Pinpoint the cell where the given text exists, returning its (X, Y) midpoint coordinate. 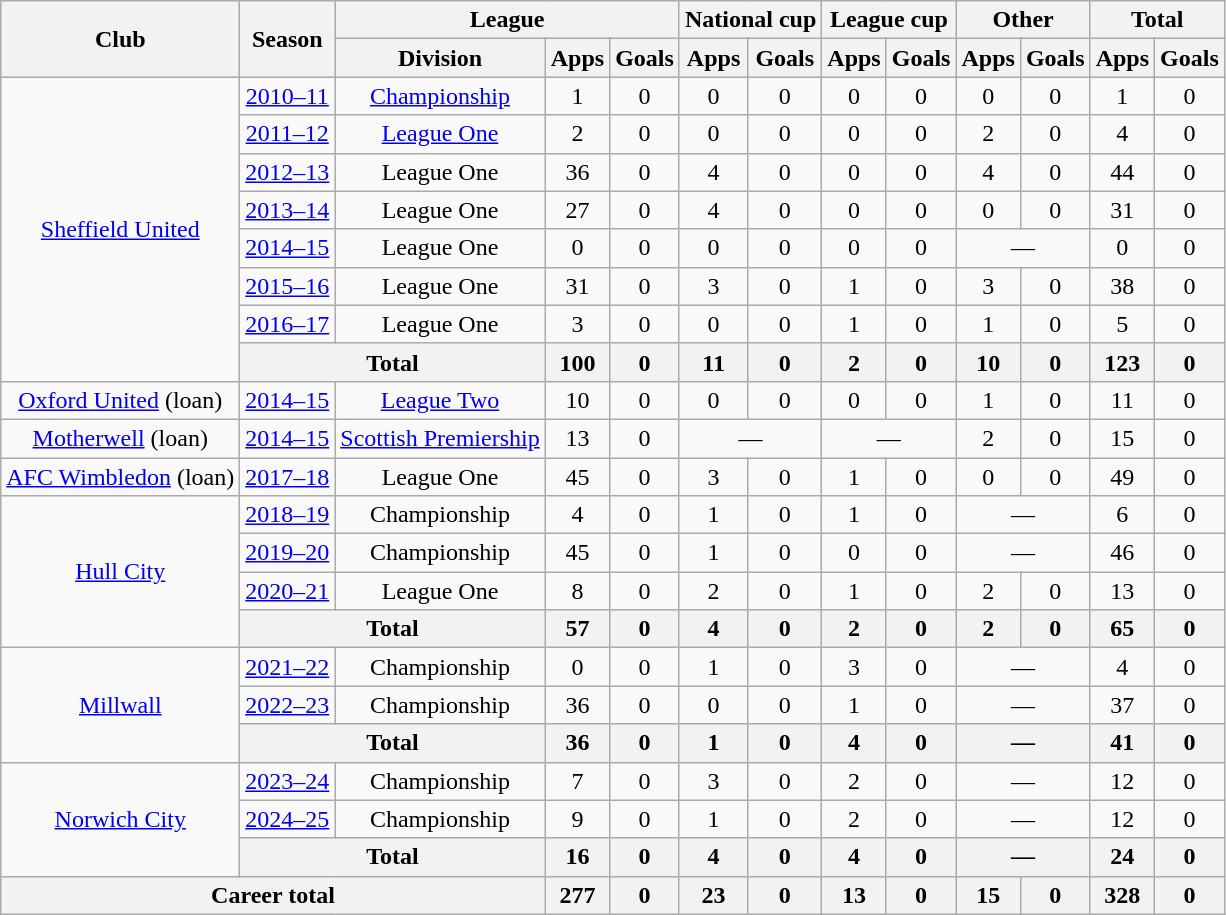
Motherwell (loan) (120, 438)
328 (1122, 895)
2019–20 (288, 553)
6 (1122, 515)
National cup (750, 20)
57 (577, 629)
41 (1122, 743)
2011–12 (288, 134)
2020–21 (288, 591)
2024–25 (288, 819)
7 (577, 781)
49 (1122, 477)
Sheffield United (120, 229)
League cup (889, 20)
46 (1122, 553)
2021–22 (288, 667)
16 (577, 857)
2015–16 (288, 286)
37 (1122, 705)
8 (577, 591)
123 (1122, 362)
League Two (440, 400)
277 (577, 895)
23 (713, 895)
Career total (273, 895)
2013–14 (288, 210)
5 (1122, 324)
Scottish Premiership (440, 438)
100 (577, 362)
38 (1122, 286)
Season (288, 39)
Club (120, 39)
2010–11 (288, 96)
27 (577, 210)
Millwall (120, 705)
2016–17 (288, 324)
2012–13 (288, 172)
2022–23 (288, 705)
2023–24 (288, 781)
AFC Wimbledon (loan) (120, 477)
Other (1023, 20)
24 (1122, 857)
Norwich City (120, 819)
Division (440, 58)
65 (1122, 629)
9 (577, 819)
Hull City (120, 572)
League (508, 20)
44 (1122, 172)
2018–19 (288, 515)
Oxford United (loan) (120, 400)
2017–18 (288, 477)
